Capture the cell that displays the provided text and extract its (x, y) central coordinate. 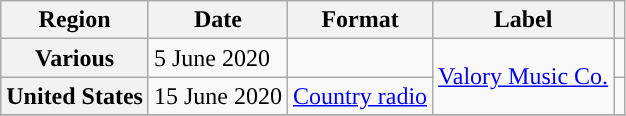
5 June 2020 (218, 58)
15 June 2020 (218, 96)
Label (524, 20)
United States (75, 96)
Country radio (360, 96)
Format (360, 20)
Valory Music Co. (524, 77)
Various (75, 58)
Date (218, 20)
Region (75, 20)
